Locate the cell with the specified text and output its (x, y) center coordinate. 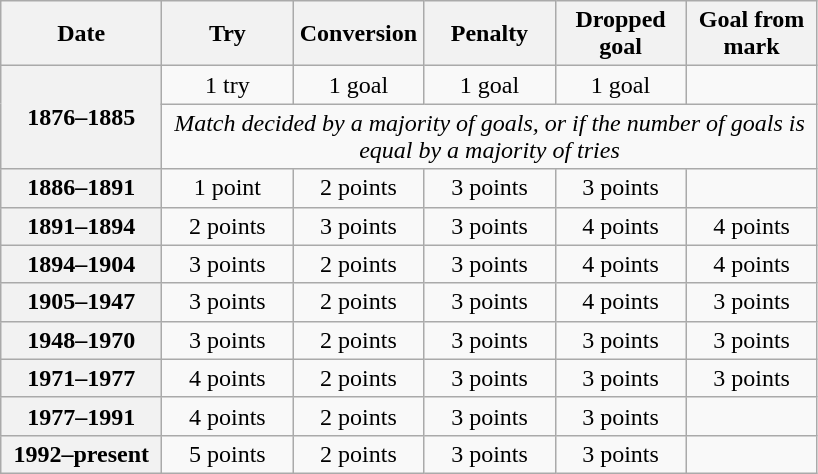
1 try (228, 85)
1971–1977 (82, 378)
1894–1904 (82, 264)
1992–present (82, 454)
Try (228, 34)
1891–1894 (82, 226)
Dropped goal (620, 34)
Conversion (358, 34)
1977–1991 (82, 416)
1 point (228, 188)
1886–1891 (82, 188)
Goal from mark (752, 34)
Penalty (490, 34)
1876–1885 (82, 118)
1948–1970 (82, 340)
5 points (228, 454)
1905–1947 (82, 302)
Match decided by a majority of goals, or if the number of goals is equal by a majority of tries (490, 136)
Date (82, 34)
